Determine the (X, Y) coordinate at the center of the cell enclosing the given text.  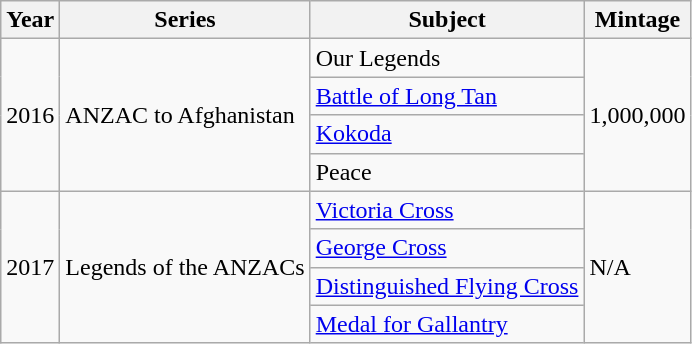
Victoria Cross (447, 210)
Kokoda (447, 134)
Peace (447, 172)
Mintage (638, 20)
ANZAC to Afghanistan (185, 115)
Subject (447, 20)
2016 (30, 115)
2017 (30, 267)
Distinguished Flying Cross (447, 286)
George Cross (447, 248)
1,000,000 (638, 115)
Medal for Gallantry (447, 324)
Series (185, 20)
Year (30, 20)
Our Legends (447, 58)
N/A (638, 267)
Battle of Long Tan (447, 96)
Legends of the ANZACs (185, 267)
